Extract the [X, Y] coordinate from the center of the cell holding the provided text.  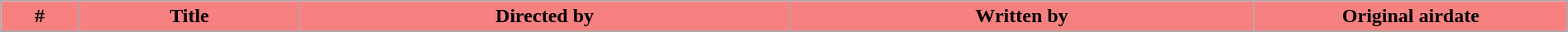
Title [189, 16]
Original airdate [1411, 16]
Directed by [545, 16]
Written by [1022, 16]
# [40, 16]
